From the cell containing the given text, extract its center point as [x, y] coordinate. 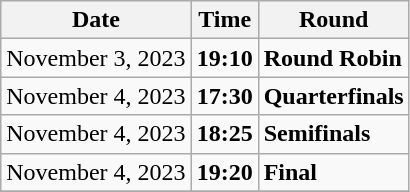
Time [224, 20]
18:25 [224, 134]
Final [334, 172]
Round Robin [334, 58]
Round [334, 20]
17:30 [224, 96]
Semifinals [334, 134]
Quarterfinals [334, 96]
19:20 [224, 172]
Date [96, 20]
November 3, 2023 [96, 58]
19:10 [224, 58]
